Search for the cell housing the specified text and yield its [x, y] center coordinate. 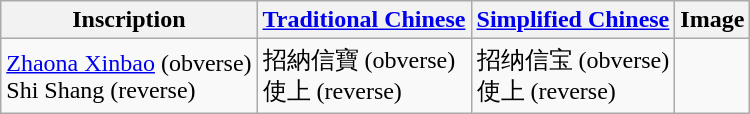
招纳信宝 (obverse)使上 (reverse) [573, 76]
Traditional Chinese [364, 20]
Simplified Chinese [573, 20]
Image [712, 20]
Inscription [129, 20]
Zhaona Xinbao (obverse)Shi Shang (reverse) [129, 76]
招納信寶 (obverse)使上 (reverse) [364, 76]
